From the cell containing the given text, extract its center point as (X, Y) coordinate. 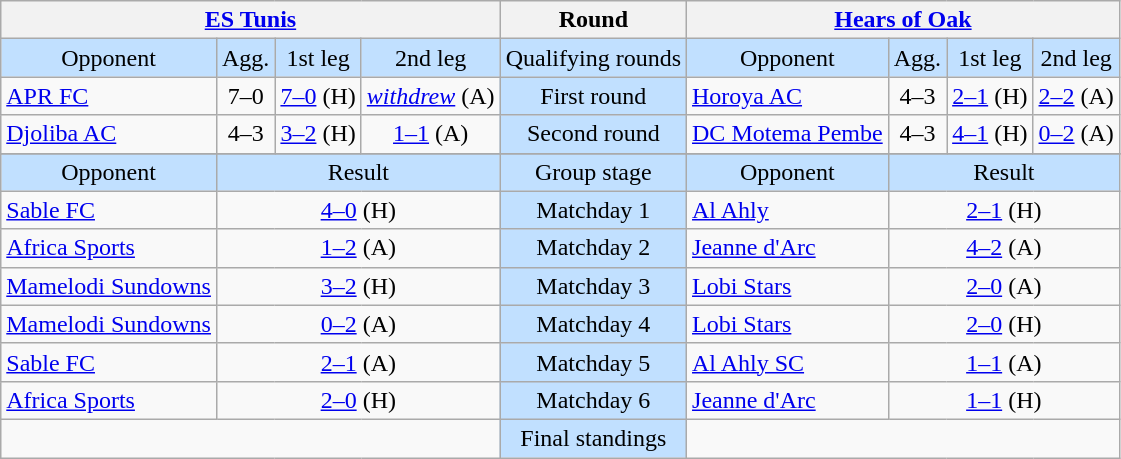
Qualifying rounds (593, 58)
2–1 (A) (358, 362)
Round (593, 20)
Matchday 4 (593, 324)
Al Ahly (788, 210)
Hears of Oak (904, 20)
withdrew (A) (430, 96)
7–0 (H) (318, 96)
Horoya AC (788, 96)
2–2 (A) (1076, 96)
4–1 (H) (990, 134)
2–0 (A) (1004, 286)
APR FC (109, 96)
4–2 (A) (1004, 248)
1–1 (H) (1004, 400)
Group stage (593, 172)
4–0 (H) (358, 210)
ES Tunis (250, 20)
Second round (593, 134)
1–2 (A) (358, 248)
Matchday 6 (593, 400)
Djoliba AC (109, 134)
Matchday 5 (593, 362)
First round (593, 96)
Al Ahly SC (788, 362)
Final standings (593, 438)
7–0 (245, 96)
Matchday 2 (593, 248)
Matchday 1 (593, 210)
Matchday 3 (593, 286)
DC Motema Pembe (788, 134)
